Return the (x, y) coordinate for the center point of the cell that contains the specified text.  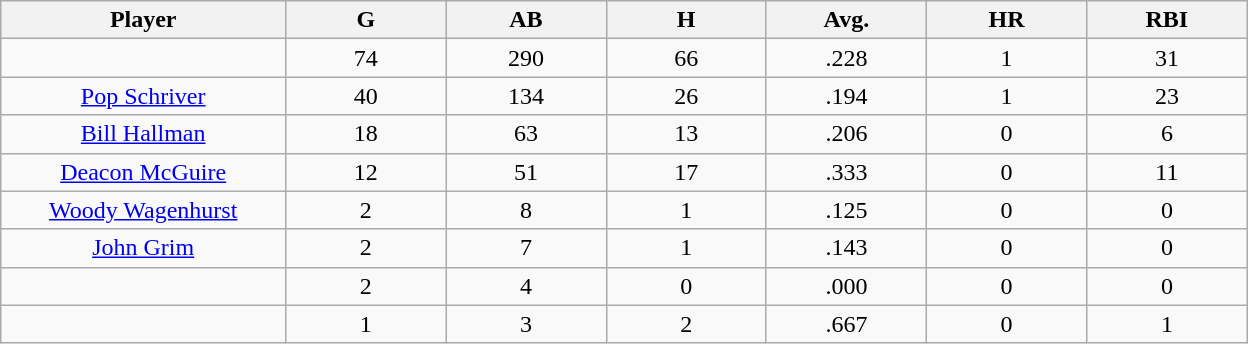
26 (686, 96)
Pop Schriver (144, 96)
8 (526, 210)
John Grim (144, 248)
4 (526, 286)
H (686, 20)
74 (366, 58)
63 (526, 134)
66 (686, 58)
7 (526, 248)
13 (686, 134)
G (366, 20)
Avg. (846, 20)
Bill Hallman (144, 134)
Player (144, 20)
6 (1167, 134)
.194 (846, 96)
.143 (846, 248)
3 (526, 324)
RBI (1167, 20)
.206 (846, 134)
Deacon McGuire (144, 172)
17 (686, 172)
31 (1167, 58)
.667 (846, 324)
Woody Wagenhurst (144, 210)
134 (526, 96)
.000 (846, 286)
23 (1167, 96)
51 (526, 172)
.333 (846, 172)
HR (1007, 20)
.228 (846, 58)
12 (366, 172)
.125 (846, 210)
290 (526, 58)
11 (1167, 172)
AB (526, 20)
40 (366, 96)
18 (366, 134)
